Scan for the cell matching the given text and deliver its (X, Y) coordinate at center. 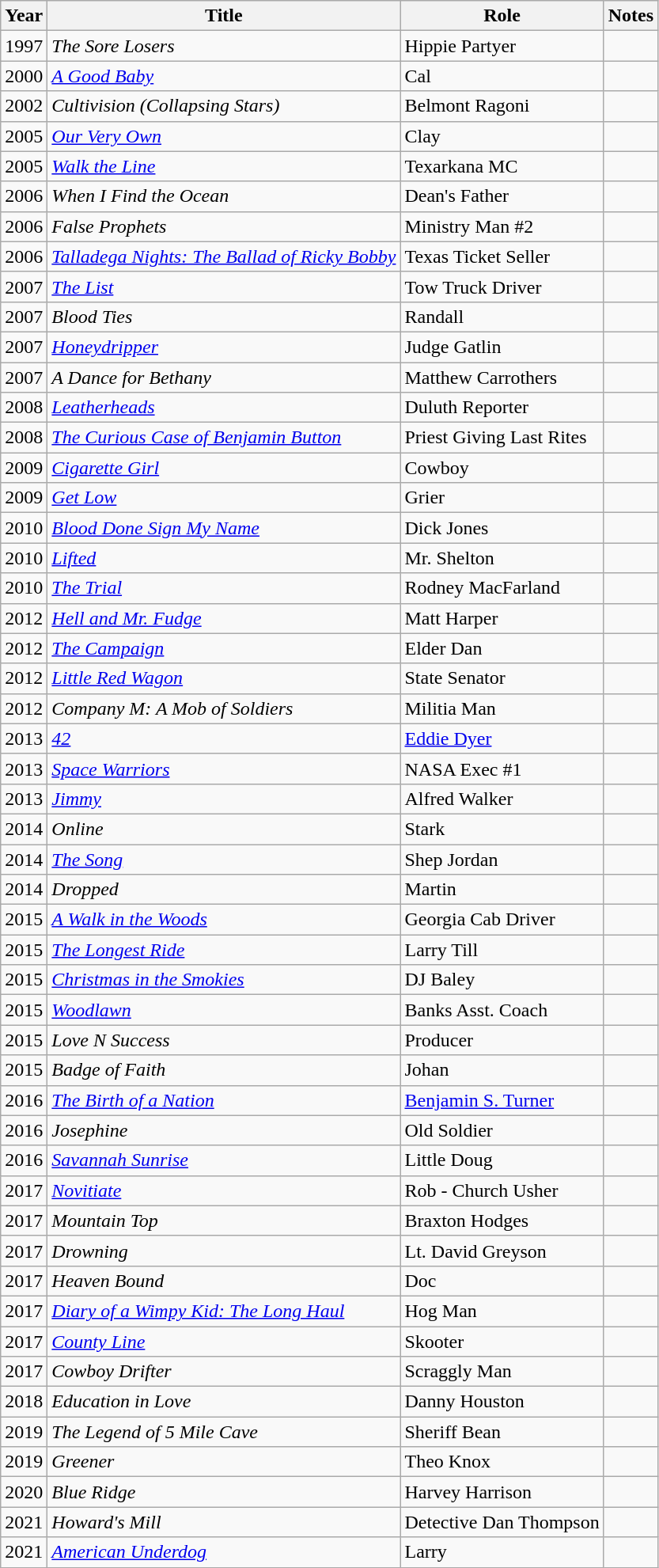
The Curious Case of Benjamin Button (224, 438)
Blood Done Sign My Name (224, 528)
Our Very Own (224, 136)
Doc (502, 1281)
Skooter (502, 1342)
Greener (224, 1462)
Elder Dan (502, 648)
When I Find the Ocean (224, 196)
Education in Love (224, 1402)
Matt Harper (502, 618)
The Sore Losers (224, 46)
Little Doug (502, 1160)
Martin (502, 890)
42 (224, 738)
Texarkana MC (502, 166)
Randall (502, 317)
Larry Till (502, 950)
Producer (502, 1040)
Old Soldier (502, 1130)
Texas Ticket Seller (502, 256)
Detective Dan Thompson (502, 1522)
Theo Knox (502, 1462)
Space Warriors (224, 769)
The Song (224, 859)
The Longest Ride (224, 950)
Leatherheads (224, 408)
The Trial (224, 588)
Mountain Top (224, 1221)
1997 (24, 46)
Hell and Mr. Fudge (224, 618)
Cowboy Drifter (224, 1372)
Talladega Nights: The Ballad of Ricky Bobby (224, 256)
Matthew Carrothers (502, 378)
Blue Ridge (224, 1492)
Sheriff Bean (502, 1432)
Title (224, 16)
Cowboy (502, 468)
Banks Asst. Coach (502, 1010)
Judge Gatlin (502, 347)
Harvey Harrison (502, 1492)
Georgia Cab Driver (502, 920)
Benjamin S. Turner (502, 1100)
Mr. Shelton (502, 558)
Dick Jones (502, 528)
Dean's Father (502, 196)
Hippie Partyer (502, 46)
Online (224, 829)
American Underdog (224, 1552)
Larry (502, 1552)
Year (24, 16)
Militia Man (502, 708)
Diary of a Wimpy Kid: The Long Haul (224, 1311)
A Walk in the Woods (224, 920)
The List (224, 287)
Woodlawn (224, 1010)
A Dance for Bethany (224, 378)
Christmas in the Smokies (224, 980)
Grier (502, 498)
Notes (631, 16)
2002 (24, 106)
Savannah Sunrise (224, 1160)
Johan (502, 1070)
Eddie Dyer (502, 738)
A Good Baby (224, 76)
Love N Success (224, 1040)
Shep Jordan (502, 859)
Cultivision (Collapsing Stars) (224, 106)
2020 (24, 1492)
Blood Ties (224, 317)
Hog Man (502, 1311)
Novitiate (224, 1190)
Josephine (224, 1130)
DJ Baley (502, 980)
Cal (502, 76)
Rodney MacFarland (502, 588)
Role (502, 16)
The Legend of 5 Mile Cave (224, 1432)
Honeydripper (224, 347)
NASA Exec #1 (502, 769)
Heaven Bound (224, 1281)
2018 (24, 1402)
Duluth Reporter (502, 408)
Clay (502, 136)
Scraggly Man (502, 1372)
Alfred Walker (502, 799)
Cigarette Girl (224, 468)
State Senator (502, 678)
Badge of Faith (224, 1070)
Jimmy (224, 799)
Walk the Line (224, 166)
Howard's Mill (224, 1522)
Lifted (224, 558)
County Line (224, 1342)
2000 (24, 76)
Braxton Hodges (502, 1221)
Little Red Wagon (224, 678)
Belmont Ragoni (502, 106)
False Prophets (224, 226)
Get Low (224, 498)
Tow Truck Driver (502, 287)
Priest Giving Last Rites (502, 438)
Drowning (224, 1251)
Stark (502, 829)
Danny Houston (502, 1402)
Dropped (224, 890)
Ministry Man #2 (502, 226)
The Campaign (224, 648)
Company M: A Mob of Soldiers (224, 708)
The Birth of a Nation (224, 1100)
Rob - Church Usher (502, 1190)
Lt. David Greyson (502, 1251)
